Determine the [X, Y] coordinate at the center of the cell enclosing the given text.  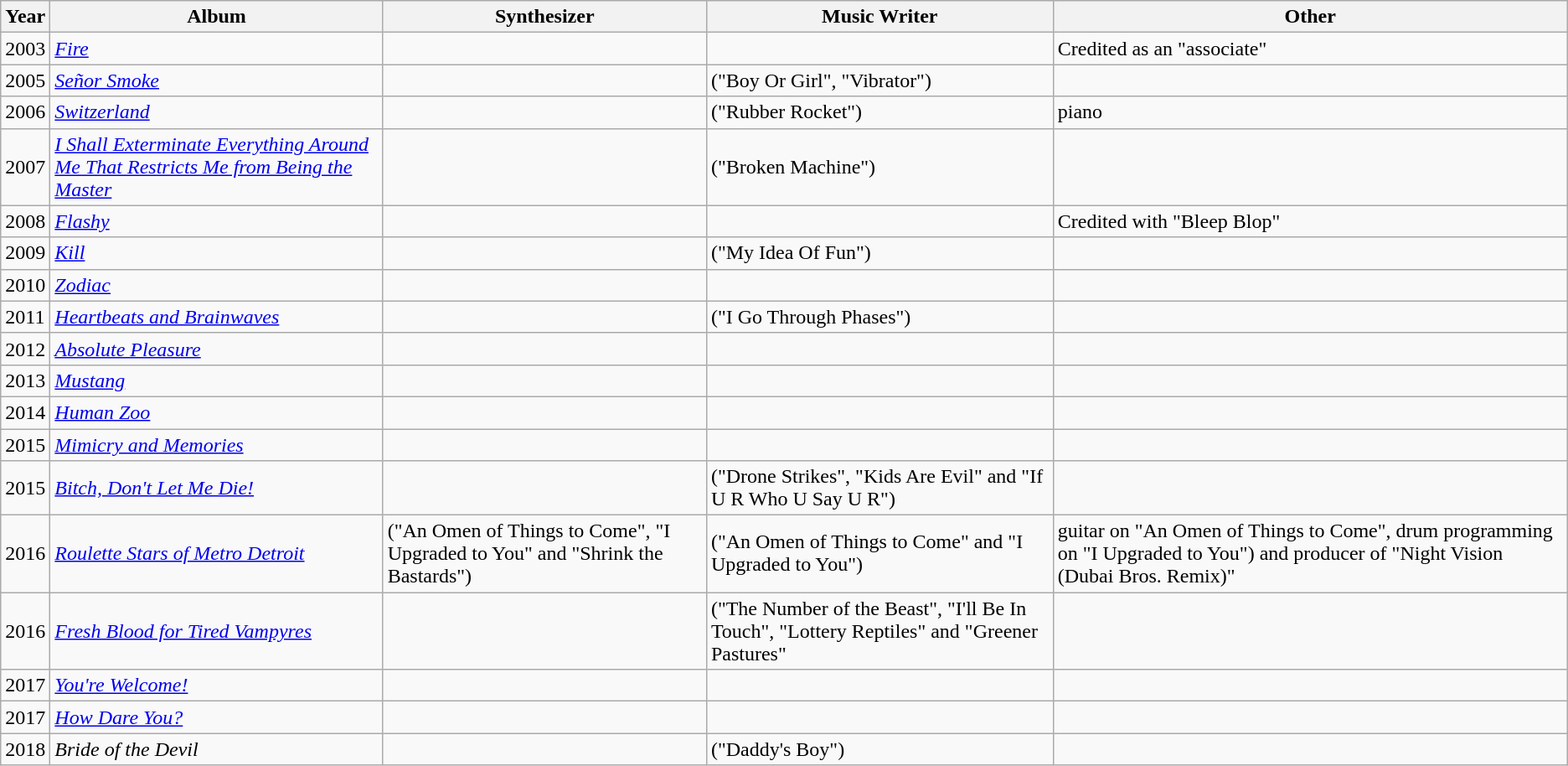
2009 [25, 253]
("My Idea Of Fun") [879, 253]
Absolute Pleasure [216, 349]
Mimicry and Memories [216, 445]
Flashy [216, 221]
("An Omen of Things to Come" and "I Upgraded to You") [879, 554]
2018 [25, 749]
("Broken Machine") [879, 167]
("Rubber Rocket") [879, 112]
piano [1310, 112]
Human Zoo [216, 412]
("The Number of the Beast", "I'll Be In Touch", "Lottery Reptiles" and "Greener Pastures" [879, 631]
Bride of the Devil [216, 749]
You're Welcome! [216, 686]
Album [216, 17]
Year [25, 17]
2003 [25, 49]
Kill [216, 253]
("Boy Or Girl", "Vibrator") [879, 80]
Mustang [216, 380]
2014 [25, 412]
Switzerland [216, 112]
("Daddy's Boy") [879, 749]
2012 [25, 349]
("An Omen of Things to Come", "I Upgraded to You" and "Shrink the Bastards") [544, 554]
Heartbeats and Brainwaves [216, 317]
("Drone Strikes", "Kids Are Evil" and "If U R Who U Say U R") [879, 488]
Fire [216, 49]
Bitch, Don't Let Me Die! [216, 488]
2011 [25, 317]
How Dare You? [216, 717]
2010 [25, 285]
2007 [25, 167]
Credited as an "associate" [1310, 49]
Music Writer [879, 17]
guitar on "An Omen of Things to Come", drum programming on "I Upgraded to You") and producer of "Night Vision (Dubai Bros. Remix)" [1310, 554]
Roulette Stars of Metro Detroit [216, 554]
2013 [25, 380]
I Shall Exterminate Everything Around Me That Restricts Me from Being the Master [216, 167]
Zodiac [216, 285]
Fresh Blood for Tired Vampyres [216, 631]
Credited with "Bleep Blop" [1310, 221]
2005 [25, 80]
Synthesizer [544, 17]
("I Go Through Phases") [879, 317]
Señor Smoke [216, 80]
Other [1310, 17]
2006 [25, 112]
2008 [25, 221]
